Return [X, Y] of the center of cell containing provided text 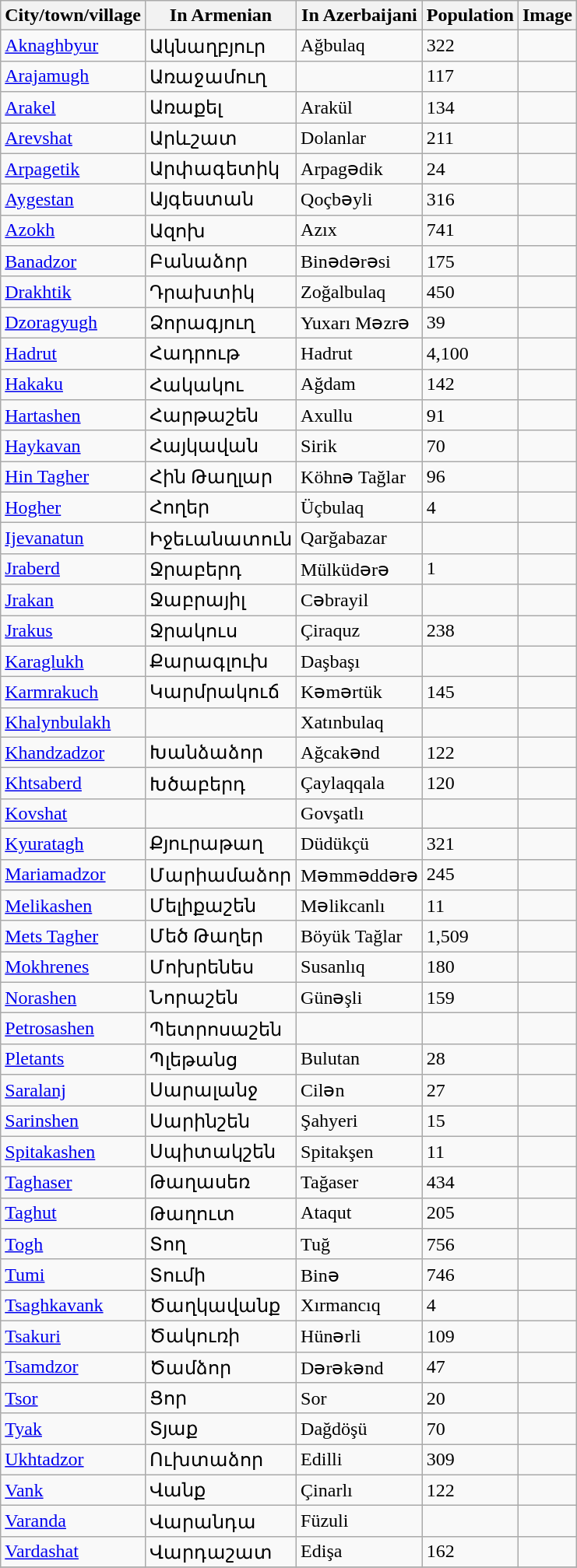
Արևշատ [220, 139]
Arpagədik [360, 169]
Zoğalbulaq [360, 292]
1,509 [470, 936]
309 [470, 1460]
Xatınbulaq [360, 722]
Սարինշեն [220, 1121]
Արփագետիկ [220, 169]
120 [470, 784]
Məmməddərə [360, 875]
15 [470, 1121]
Məlikcanlı [360, 906]
Drakhtik [73, 292]
47 [470, 1367]
Melikashen [73, 906]
28 [470, 1059]
Հին Թաղլար [220, 477]
Tsamdzor [73, 1367]
Karmrakuch [73, 693]
Ağbulaq [360, 46]
Susanlıq [360, 967]
Qoçbəyli [360, 200]
Պլեթանց [220, 1059]
Tağaser [360, 1183]
Mokhrenes [73, 967]
Իջեւանատուն [220, 538]
450 [470, 292]
Sor [360, 1398]
Tuğ [360, 1244]
Hogher [73, 507]
Քյուրաթաղ [220, 844]
Խծաբերդ [220, 784]
Ծաղկավանք [220, 1306]
Ataqut [360, 1213]
Hin Tagher [73, 477]
Ուխտաձոր [220, 1460]
Dolanlar [360, 139]
Տող [220, 1244]
Խանձաձոր [220, 752]
91 [470, 416]
Ծակուռի [220, 1336]
Սպիտակշեն [220, 1152]
Togh [73, 1244]
Aknaghbyur [73, 46]
746 [470, 1275]
1 [470, 569]
159 [470, 998]
Füzuli [360, 1521]
205 [470, 1213]
24 [470, 169]
117 [470, 76]
Առաքել [220, 107]
Sirik [360, 446]
Mariamadzor [73, 875]
434 [470, 1183]
Թաղուտ [220, 1213]
Մելիքաշեն [220, 906]
Hartashen [73, 416]
109 [470, 1336]
Dərəkənd [360, 1367]
Saralanj [73, 1090]
Հարթաշեն [220, 416]
Spitakşen [360, 1152]
City/town/village [73, 16]
Կարմրակուճ [220, 693]
Cəbrayil [360, 600]
Ծամձոր [220, 1367]
Վարդաշատ [220, 1552]
Հողեր [220, 507]
Günəşli [360, 998]
Պետրոսաշեն [220, 1029]
Tumi [73, 1275]
Ձորագյուղ [220, 323]
Khtsaberd [73, 784]
Çinarlı [360, 1490]
238 [470, 630]
Taghaser [73, 1183]
756 [470, 1244]
134 [470, 107]
Edişa [360, 1552]
Տումի [220, 1275]
Մոխրենես [220, 967]
Azıx [360, 230]
Khandzadzor [73, 752]
Arakül [360, 107]
Cilən [360, 1090]
Varanda [73, 1521]
Jrakus [73, 630]
In Azerbaijani [360, 16]
Մեծ Թաղեր [220, 936]
Qarğabazar [360, 538]
Axullu [360, 416]
Pletants [73, 1059]
Edilli [360, 1460]
Düdükçü [360, 844]
Mets Tagher [73, 936]
Հադրութ [220, 353]
Banadzor [73, 261]
211 [470, 139]
Population [470, 16]
Այգեստան [220, 200]
Khalynbulakh [73, 722]
Tsaghkavank [73, 1306]
27 [470, 1090]
Tyak [73, 1429]
Ցոր [220, 1398]
Hünərli [360, 1336]
Ağdam [360, 384]
Ջրակուս [220, 630]
Նորաշեն [220, 998]
Üçbulaq [360, 507]
Dağdöşü [360, 1429]
Binədərəsi [360, 261]
Dzoragyugh [73, 323]
Դրախտիկ [220, 292]
Սարալանջ [220, 1090]
Petrosashen [73, 1029]
Kovshat [73, 813]
Vardashat [73, 1552]
175 [470, 261]
Հայկավան [220, 446]
321 [470, 844]
Arevshat [73, 139]
Առաջամուղ [220, 76]
4,100 [470, 353]
Bulutan [360, 1059]
Մարիամաձոր [220, 875]
Çiraquz [360, 630]
Ազոխ [220, 230]
Haykavan [73, 446]
Ջրաբերդ [220, 569]
Xırmancıq [360, 1306]
Kyuratagh [73, 844]
Հակակու [220, 384]
Aygestan [73, 200]
Ağcakənd [360, 752]
Թաղասեռ [220, 1183]
741 [470, 230]
Բանաձոր [220, 261]
Tsor [73, 1398]
Daşbaşı [360, 661]
Karaglukh [73, 661]
Kəmərtük [360, 693]
Ակնաղբյուր [220, 46]
Şahyeri [360, 1121]
Binə [360, 1275]
39 [470, 323]
162 [470, 1552]
Norashen [73, 998]
Քարագլուխ [220, 661]
Ukhtadzor [73, 1460]
Yuxarı Məzrə [360, 323]
20 [470, 1398]
180 [470, 967]
Sarinshen [73, 1121]
Վարանդա [220, 1521]
316 [470, 200]
142 [470, 384]
96 [470, 477]
Vank [73, 1490]
Տյաք [220, 1429]
Jraberd [73, 569]
Tsakuri [73, 1336]
Azokh [73, 230]
Image [547, 16]
245 [470, 875]
Çaylaqqala [360, 784]
Ijevanatun [73, 538]
Taghut [73, 1213]
Spitakashen [73, 1152]
In Armenian [220, 16]
Ջաբրայիլ [220, 600]
Böyük Tağlar [360, 936]
145 [470, 693]
Arpagetik [73, 169]
Mülküdərə [360, 569]
322 [470, 46]
Jrakan [73, 600]
Hakaku [73, 384]
Arajamugh [73, 76]
Köhnə Tağlar [360, 477]
Վանք [220, 1490]
Govşatlı [360, 813]
Arakel [73, 107]
